Return (X, Y) of the center of cell containing provided text 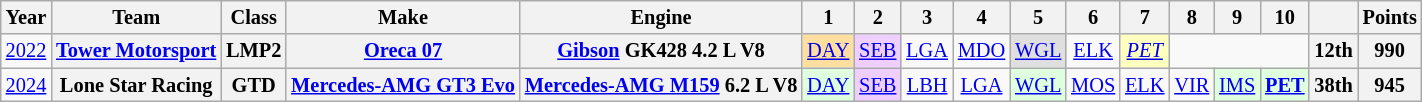
Tower Motorsport (136, 51)
LBH (927, 85)
8 (1192, 17)
4 (982, 17)
VIR (1192, 85)
Team (136, 17)
LMP2 (254, 51)
Lone Star Racing (136, 85)
Make (403, 17)
GTD (254, 85)
Class (254, 17)
990 (1390, 51)
1 (828, 17)
2022 (26, 51)
Oreca 07 (403, 51)
Year (26, 17)
MOS (1093, 85)
9 (1237, 17)
Gibson GK428 4.2 L V8 (661, 51)
IMS (1237, 85)
Mercedes-AMG M159 6.2 L V8 (661, 85)
945 (1390, 85)
38th (1333, 85)
MDO (982, 51)
7 (1144, 17)
6 (1093, 17)
Mercedes-AMG GT3 Evo (403, 85)
5 (1038, 17)
10 (1284, 17)
2024 (26, 85)
3 (927, 17)
2 (878, 17)
Points (1390, 17)
Engine (661, 17)
12th (1333, 51)
